Return (X, Y) of the center of cell containing provided text 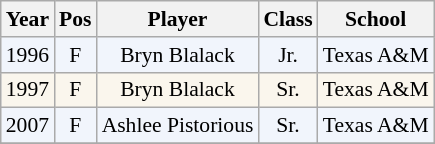
Jr. (288, 55)
Ashlee Pistorious (178, 126)
School (376, 19)
1996 (28, 55)
1997 (28, 90)
Pos (76, 19)
Player (178, 19)
2007 (28, 126)
Year (28, 19)
Class (288, 19)
